For the text-containing cell, return its midpoint in [x, y] coordinate format. 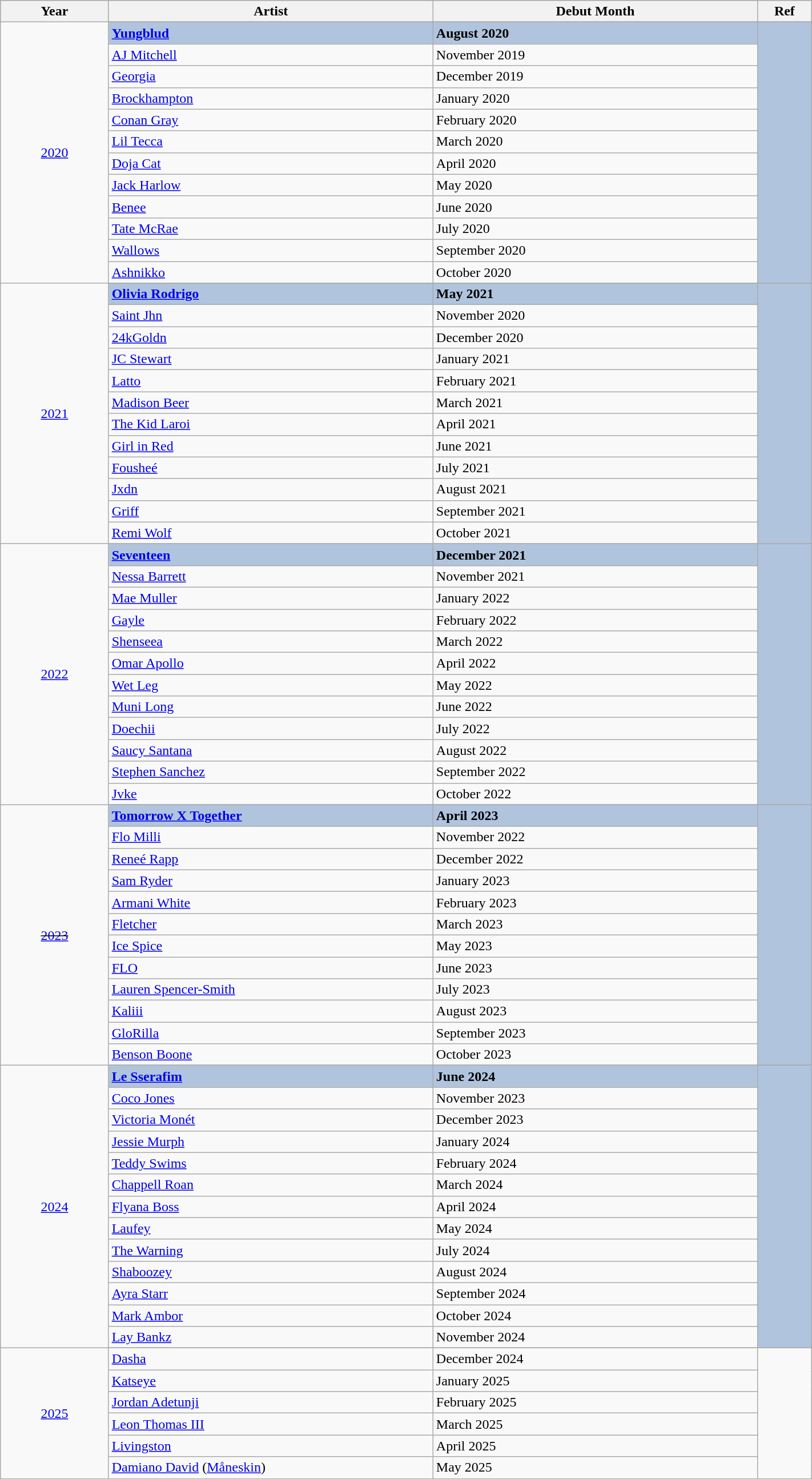
Coco Jones [271, 1098]
November 2023 [595, 1098]
Tate McRae [271, 228]
Livingston [271, 1446]
Benson Boone [271, 1055]
Saint Jhn [271, 316]
October 2021 [595, 533]
FLO [271, 968]
December 2019 [595, 77]
September 2024 [595, 1293]
October 2020 [595, 272]
Seventeen [271, 554]
June 2022 [595, 707]
April 2023 [595, 815]
Katseye [271, 1381]
May 2020 [595, 185]
AJ Mitchell [271, 55]
November 2021 [595, 576]
May 2023 [595, 946]
April 2024 [595, 1207]
Fousheé [271, 468]
Muni Long [271, 707]
2021 [55, 413]
August 2024 [595, 1272]
November 2022 [595, 837]
April 2021 [595, 424]
Jvke [271, 794]
Year [55, 11]
Mae Muller [271, 598]
March 2022 [595, 642]
Georgia [271, 77]
February 2024 [595, 1163]
Madison Beer [271, 403]
January 2021 [595, 359]
2025 [55, 1413]
January 2024 [595, 1142]
Dasha [271, 1359]
April 2020 [595, 163]
August 2021 [595, 489]
May 2022 [595, 685]
July 2024 [595, 1250]
July 2020 [595, 228]
February 2022 [595, 620]
March 2025 [595, 1424]
Chappell Roan [271, 1185]
June 2020 [595, 207]
January 2020 [595, 98]
Shenseea [271, 642]
July 2022 [595, 729]
Tomorrow X Together [271, 815]
Doja Cat [271, 163]
July 2023 [595, 990]
August 2022 [595, 750]
September 2021 [595, 511]
January 2025 [595, 1381]
September 2023 [595, 1033]
January 2022 [595, 598]
Lil Tecca [271, 142]
October 2024 [595, 1315]
June 2021 [595, 446]
Reneé Rapp [271, 859]
JC Stewart [271, 359]
Yungblud [271, 33]
2022 [55, 674]
Debut Month [595, 11]
Saucy Santana [271, 750]
October 2023 [595, 1055]
May 2025 [595, 1468]
October 2022 [595, 794]
August 2023 [595, 1011]
July 2021 [595, 468]
March 2024 [595, 1185]
Ayra Starr [271, 1293]
24kGoldn [271, 337]
Jxdn [271, 489]
2023 [55, 935]
Ice Spice [271, 946]
Mark Ambor [271, 1315]
Flo Milli [271, 837]
Fletcher [271, 924]
September 2022 [595, 772]
Kaliii [271, 1011]
April 2025 [595, 1446]
Lay Bankz [271, 1337]
Wet Leg [271, 685]
The Warning [271, 1250]
February 2025 [595, 1402]
2024 [55, 1207]
Sam Ryder [271, 881]
March 2020 [595, 142]
November 2020 [595, 316]
Jessie Murph [271, 1142]
GloRilla [271, 1033]
Shaboozey [271, 1272]
June 2023 [595, 968]
Lauren Spencer-Smith [271, 990]
Armani White [271, 902]
Latto [271, 381]
Jack Harlow [271, 185]
2020 [55, 153]
Victoria Monét [271, 1120]
Doechii [271, 729]
Gayle [271, 620]
Le Sserafim [271, 1076]
Brockhampton [271, 98]
Remi Wolf [271, 533]
December 2024 [595, 1359]
September 2020 [595, 250]
August 2020 [595, 33]
Omar Apollo [271, 664]
May 2024 [595, 1228]
Benee [271, 207]
December 2020 [595, 337]
Flyana Boss [271, 1207]
March 2023 [595, 924]
Leon Thomas III [271, 1424]
Conan Gray [271, 120]
January 2023 [595, 881]
Damiano David (Måneskin) [271, 1468]
Laufey [271, 1228]
Girl in Red [271, 446]
Artist [271, 11]
February 2020 [595, 120]
Nessa Barrett [271, 576]
Ashnikko [271, 272]
February 2021 [595, 381]
March 2021 [595, 403]
Ref [785, 11]
December 2021 [595, 554]
December 2023 [595, 1120]
November 2019 [595, 55]
December 2022 [595, 859]
November 2024 [595, 1337]
April 2022 [595, 664]
Stephen Sanchez [271, 772]
Teddy Swims [271, 1163]
February 2023 [595, 902]
Wallows [271, 250]
The Kid Laroi [271, 424]
Griff [271, 511]
May 2021 [595, 294]
Olivia Rodrigo [271, 294]
Jordan Adetunji [271, 1402]
June 2024 [595, 1076]
